Return (x, y) of the center of cell containing provided text 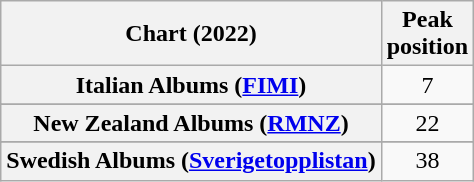
38 (427, 161)
Chart (2022) (191, 34)
7 (427, 85)
22 (427, 123)
New Zealand Albums (RMNZ) (191, 123)
Peakposition (427, 34)
Swedish Albums (Sverigetopplistan) (191, 161)
Italian Albums (FIMI) (191, 85)
